Determine the [x, y] coordinate at the center of the cell enclosing the given text.  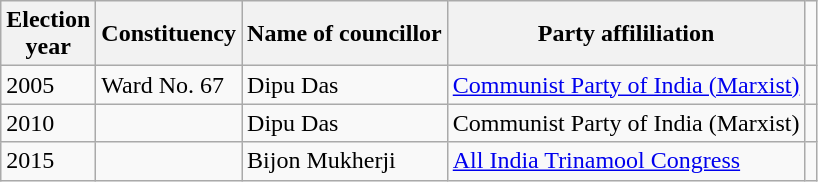
2005 [48, 85]
Name of councillor [345, 34]
Bijon Mukherji [345, 161]
2010 [48, 123]
Party affililiation [626, 34]
Constituency [169, 34]
Ward No. 67 [169, 85]
Election year [48, 34]
2015 [48, 161]
All India Trinamool Congress [626, 161]
